Return (X, Y) of the center of cell containing provided text 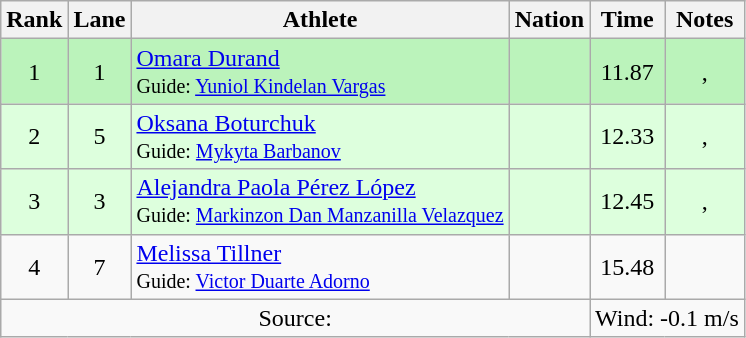
2 (34, 136)
5 (100, 136)
Wind: -0.1 m/s (668, 318)
Notes (704, 20)
Athlete (320, 20)
Source: (296, 318)
Melissa TillnerGuide: Victor Duarte Adorno (320, 266)
12.33 (628, 136)
Alejandra Paola Pérez LópezGuide: Markinzon Dan Manzanilla Velazquez (320, 202)
Rank (34, 20)
11.87 (628, 72)
4 (34, 266)
Oksana BoturchukGuide: Mykyta Barbanov (320, 136)
7 (100, 266)
Omara DurandGuide: Yuniol Kindelan Vargas (320, 72)
Time (628, 20)
12.45 (628, 202)
Lane (100, 20)
15.48 (628, 266)
Nation (549, 20)
